Locate the cell with the specified text and output its [X, Y] center coordinate. 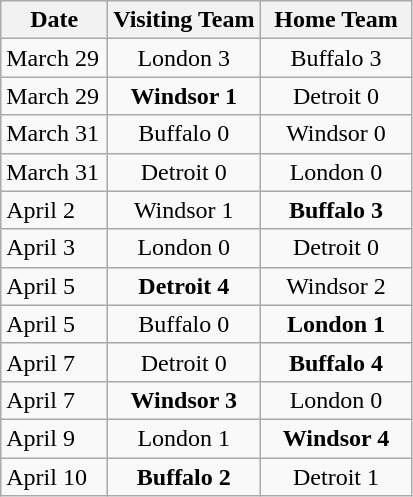
Detroit 1 [336, 477]
April 10 [54, 477]
Windsor 4 [336, 438]
Windsor 3 [184, 400]
Windsor 2 [336, 286]
Date [54, 20]
April 2 [54, 210]
London 3 [184, 58]
April 9 [54, 438]
Visiting Team [184, 20]
Detroit 4 [184, 286]
Home Team [336, 20]
Buffalo 4 [336, 362]
Windsor 0 [336, 134]
Buffalo 2 [184, 477]
April 3 [54, 248]
